From the cell containing the given text, extract its center point as (X, Y) coordinate. 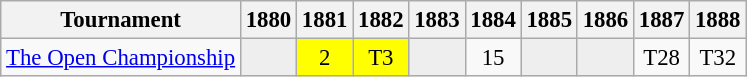
1881 (325, 20)
T28 (661, 58)
1887 (661, 20)
1883 (437, 20)
T32 (718, 58)
1886 (605, 20)
1882 (381, 20)
2 (325, 58)
The Open Championship (121, 58)
1885 (549, 20)
1888 (718, 20)
15 (493, 58)
1880 (268, 20)
1884 (493, 20)
T3 (381, 58)
Tournament (121, 20)
